Return [x, y] of the center of cell containing provided text 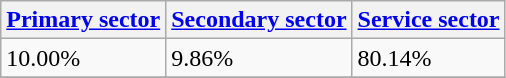
80.14% [428, 58]
Secondary sector [259, 20]
Service sector [428, 20]
9.86% [259, 58]
Primary sector [84, 20]
10.00% [84, 58]
